Find where the given text appears and provide that cell's center as (x, y) coordinate. 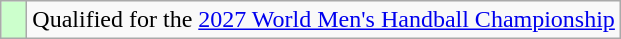
Qualified for the 2027 World Men's Handball Championship (324, 20)
